Return (X, Y) of the center of cell containing provided text 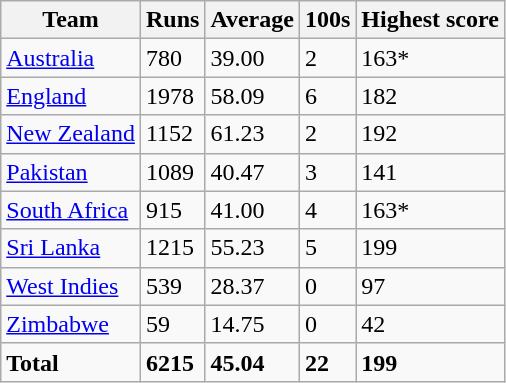
22 (327, 362)
England (71, 96)
1978 (172, 96)
Average (252, 20)
40.47 (252, 172)
39.00 (252, 58)
6215 (172, 362)
1152 (172, 134)
97 (430, 286)
1089 (172, 172)
59 (172, 324)
Highest score (430, 20)
Sri Lanka (71, 248)
Australia (71, 58)
South Africa (71, 210)
6 (327, 96)
Team (71, 20)
1215 (172, 248)
61.23 (252, 134)
55.23 (252, 248)
West Indies (71, 286)
780 (172, 58)
4 (327, 210)
Zimbabwe (71, 324)
New Zealand (71, 134)
41.00 (252, 210)
45.04 (252, 362)
915 (172, 210)
141 (430, 172)
3 (327, 172)
58.09 (252, 96)
182 (430, 96)
5 (327, 248)
14.75 (252, 324)
42 (430, 324)
Runs (172, 20)
192 (430, 134)
Pakistan (71, 172)
100s (327, 20)
28.37 (252, 286)
539 (172, 286)
Total (71, 362)
